Return the (X, Y) coordinate for the center point of the cell that contains the specified text.  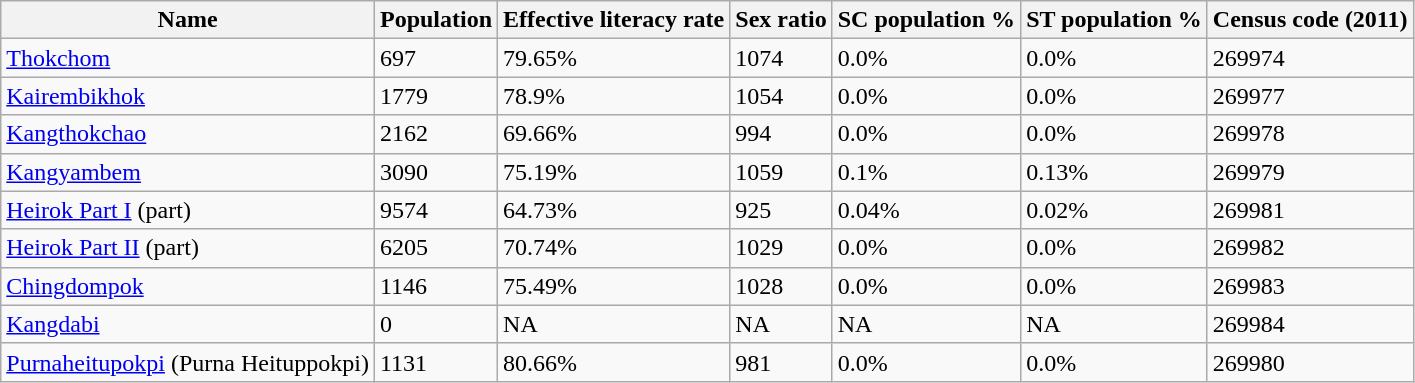
1054 (781, 96)
SC population % (926, 20)
1146 (436, 286)
269981 (1310, 210)
ST population % (1114, 20)
Chingdompok (188, 286)
994 (781, 134)
Sex ratio (781, 20)
Name (188, 20)
Kangdabi (188, 324)
Kangthokchao (188, 134)
0.04% (926, 210)
75.19% (614, 172)
1029 (781, 248)
1074 (781, 58)
1779 (436, 96)
0.1% (926, 172)
269978 (1310, 134)
Kangyambem (188, 172)
Effective literacy rate (614, 20)
79.65% (614, 58)
78.9% (614, 96)
Heirok Part I (part) (188, 210)
269984 (1310, 324)
269977 (1310, 96)
1028 (781, 286)
0.02% (1114, 210)
3090 (436, 172)
64.73% (614, 210)
269979 (1310, 172)
697 (436, 58)
981 (781, 362)
69.66% (614, 134)
269983 (1310, 286)
75.49% (614, 286)
269974 (1310, 58)
Purnaheitupokpi (Purna Heituppokpi) (188, 362)
Census code (2011) (1310, 20)
9574 (436, 210)
Thokchom (188, 58)
1131 (436, 362)
925 (781, 210)
Heirok Part II (part) (188, 248)
269982 (1310, 248)
1059 (781, 172)
0.13% (1114, 172)
2162 (436, 134)
269980 (1310, 362)
0 (436, 324)
70.74% (614, 248)
Population (436, 20)
6205 (436, 248)
Kairembikhok (188, 96)
80.66% (614, 362)
